Detect which cell encompasses the target text, then output its (X, Y) center coordinate. 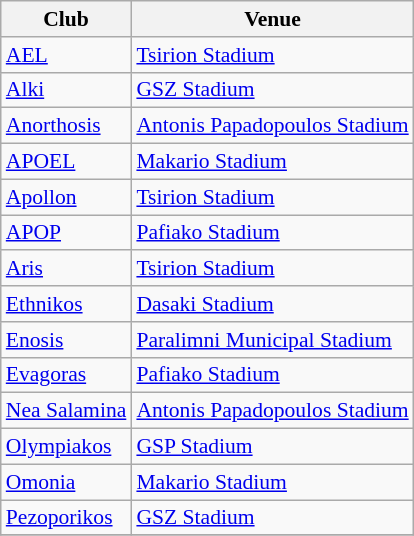
Olympiakos (66, 447)
Evagoras (66, 375)
Alki (66, 90)
GSP Stadium (272, 447)
Enosis (66, 340)
Club (66, 19)
Omonia (66, 482)
Ethnikos (66, 304)
Venue (272, 19)
Paralimni Municipal Stadium (272, 340)
Anorthosis (66, 126)
Nea Salamina (66, 411)
APOP (66, 233)
Pezoporikos (66, 518)
Apollon (66, 197)
AEL (66, 55)
Aris (66, 269)
Dasaki Stadium (272, 304)
APOEL (66, 162)
